Locate the cell with the specified text and output its [x, y] center coordinate. 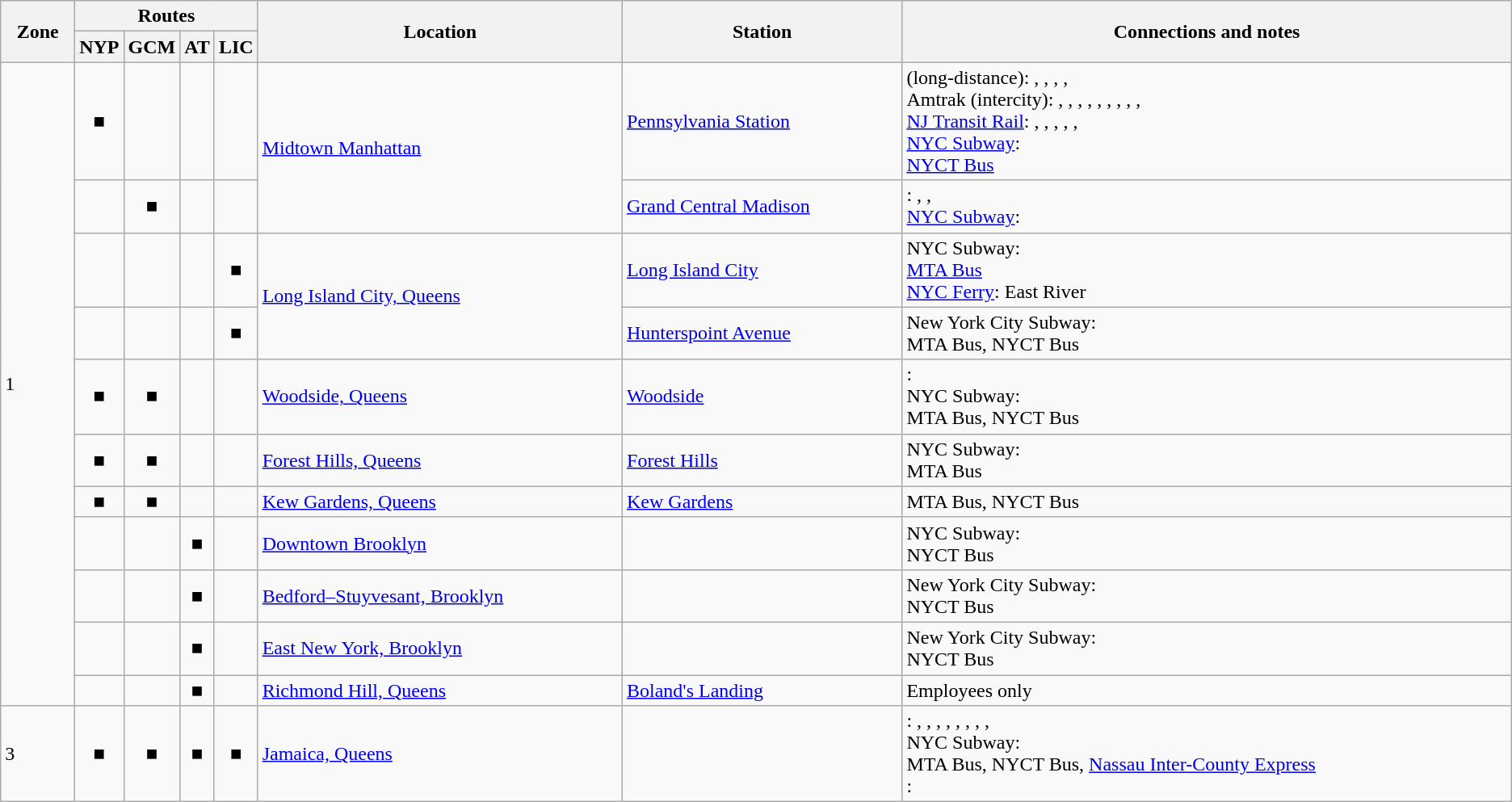
: , , , , , , , , NYC Subway: MTA Bus, NYCT Bus, Nassau Inter-County Express: [1207, 754]
Long Island City [762, 270]
LIC [236, 47]
Woodside [762, 397]
Forest Hills [762, 460]
Boland's Landing [762, 691]
Pennsylvania Station [762, 121]
NYC Subway: NYCT Bus [1207, 543]
GCM [152, 47]
Zone [38, 31]
Kew Gardens [762, 502]
Employees only [1207, 691]
Woodside, Queens [439, 397]
Station [762, 31]
Bedford–Stuyvesant, Brooklyn [439, 596]
MTA Bus, NYCT Bus [1207, 502]
Midtown Manhattan [439, 147]
Forest Hills, Queens [439, 460]
: NYC Subway: MTA Bus, NYCT Bus [1207, 397]
: , , NYC Subway: [1207, 207]
Connections and notes [1207, 31]
Grand Central Madison [762, 207]
New York City Subway: MTA Bus, NYCT Bus [1207, 333]
Downtown Brooklyn [439, 543]
1 [38, 384]
3 [38, 754]
Kew Gardens, Queens [439, 502]
Routes [166, 16]
(long-distance): , , , , Amtrak (intercity): , , , , , , , , , NJ Transit Rail: , , , , , NYC Subway: NYCT Bus [1207, 121]
AT [197, 47]
Location [439, 31]
NYC Subway: MTA Bus [1207, 460]
Long Island City, Queens [439, 296]
NYP [99, 47]
NYC Subway: MTA Bus NYC Ferry: East River [1207, 270]
Jamaica, Queens [439, 754]
Richmond Hill, Queens [439, 691]
East New York, Brooklyn [439, 648]
Hunterspoint Avenue [762, 333]
